Scan for the cell matching the given text and deliver its [X, Y] coordinate at center. 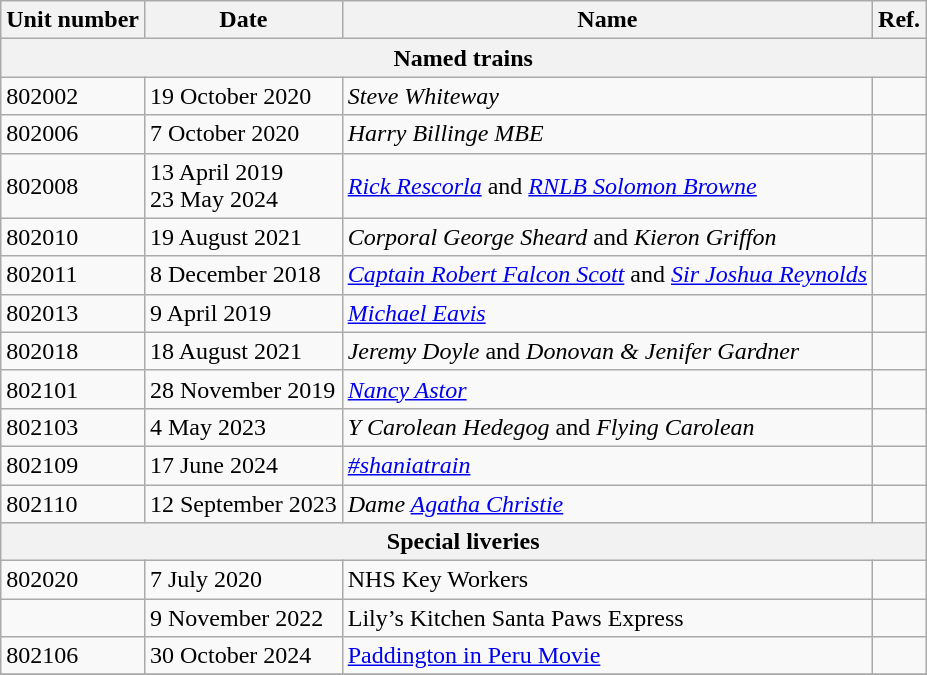
802006 [73, 134]
28 November 2019 [243, 389]
Name [607, 20]
Date [243, 20]
Ref. [900, 20]
#shaniatrain [607, 465]
802020 [73, 580]
802109 [73, 465]
9 November 2022 [243, 618]
13 April 2019 23 May 2024 [243, 186]
802106 [73, 656]
Rick Rescorla and RNLB Solomon Browne [607, 186]
18 August 2021 [243, 351]
19 October 2020 [243, 96]
Special liveries [464, 542]
9 April 2019 [243, 313]
Michael Eavis [607, 313]
7 October 2020 [243, 134]
Y Carolean Hedegog and Flying Carolean [607, 427]
Captain Robert Falcon Scott and Sir Joshua Reynolds [607, 275]
19 August 2021 [243, 237]
802101 [73, 389]
802013 [73, 313]
802002 [73, 96]
Named trains [464, 58]
Corporal George Sheard and Kieron Griffon [607, 237]
Paddington in Peru Movie [607, 656]
Steve Whiteway [607, 96]
8 December 2018 [243, 275]
Nancy Astor [607, 389]
Dame Agatha Christie [607, 503]
4 May 2023 [243, 427]
802010 [73, 237]
802018 [73, 351]
802103 [73, 427]
802110 [73, 503]
802011 [73, 275]
NHS Key Workers [607, 580]
Lily’s Kitchen Santa Paws Express [607, 618]
12 September 2023 [243, 503]
Unit number [73, 20]
17 June 2024 [243, 465]
30 October 2024 [243, 656]
7 July 2020 [243, 580]
Harry Billinge MBE [607, 134]
Jeremy Doyle and Donovan & Jenifer Gardner [607, 351]
802008 [73, 186]
